Determine the (X, Y) coordinate at the center of the cell enclosing the given text.  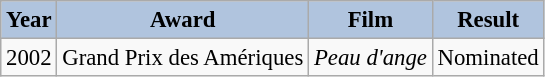
Year (29, 20)
Result (488, 20)
Nominated (488, 58)
Peau d'ange (371, 58)
2002 (29, 58)
Film (371, 20)
Grand Prix des Amériques (183, 58)
Award (183, 20)
